Return (X, Y) of the center of cell containing provided text 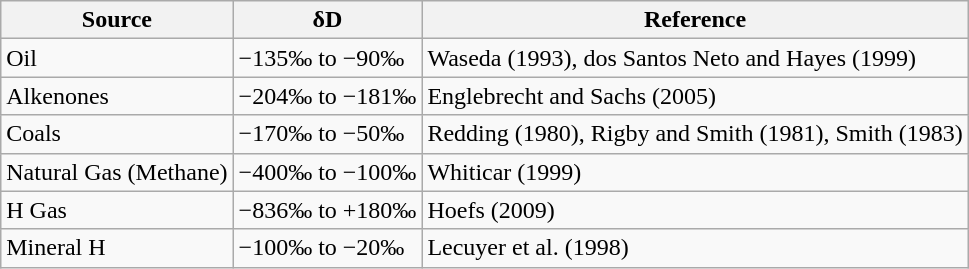
Waseda (1993), dos Santos Neto and Hayes (1999) (695, 58)
Oil (117, 58)
δD (328, 20)
Alkenones (117, 96)
−836‰ to +180‰ (328, 210)
−170‰ to −50‰ (328, 134)
H Gas (117, 210)
Source (117, 20)
−135‰ to −90‰ (328, 58)
Reference (695, 20)
Hoefs (2009) (695, 210)
−204‰ to −181‰ (328, 96)
Redding (1980), Rigby and Smith (1981), Smith (1983) (695, 134)
Englebrecht and Sachs (2005) (695, 96)
−400‰ to −100‰ (328, 172)
Mineral H (117, 248)
Coals (117, 134)
Lecuyer et al. (1998) (695, 248)
Whiticar (1999) (695, 172)
−100‰ to −20‰ (328, 248)
Natural Gas (Methane) (117, 172)
